Provide the [x, y] coordinate of the cell's center where the given text is located.  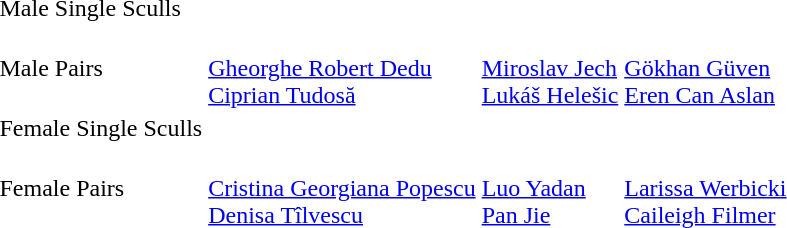
Gheorghe Robert Dedu Ciprian Tudosă [342, 68]
Miroslav Jech Lukáš Helešic [550, 68]
